For the text-containing cell, return its midpoint in (x, y) coordinate format. 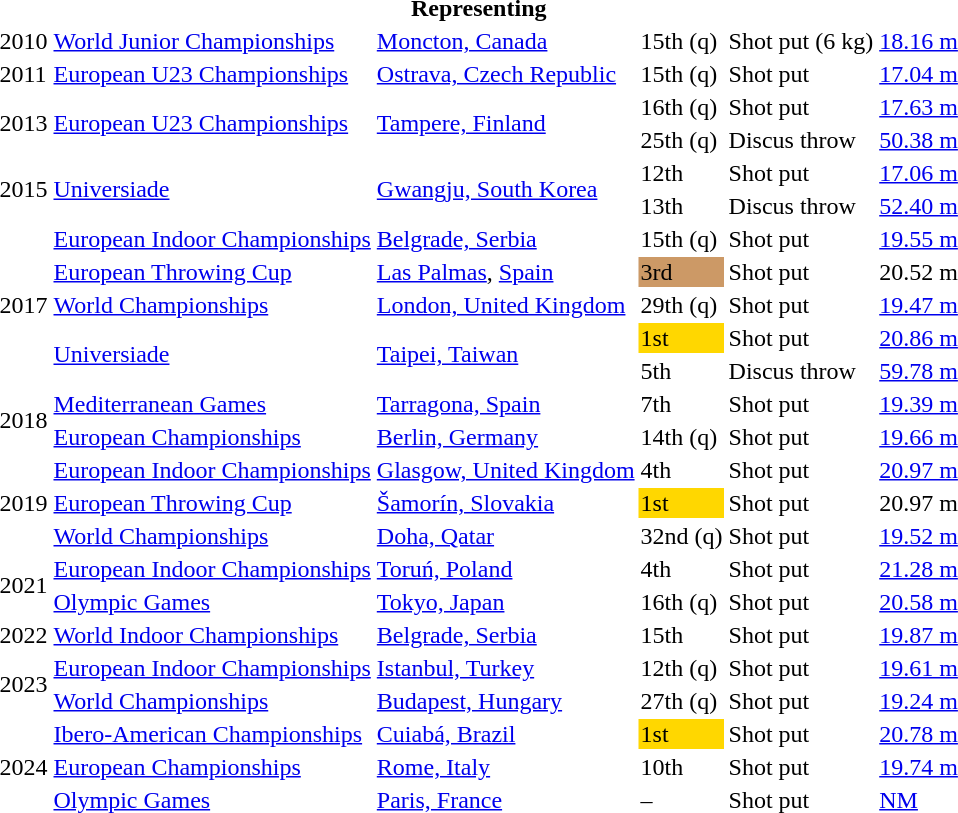
Moncton, Canada (506, 41)
5th (682, 371)
London, United Kingdom (506, 305)
Gwangju, South Korea (506, 190)
Mediterranean Games (212, 404)
Rome, Italy (506, 767)
Ostrava, Czech Republic (506, 74)
Cuiabá, Brazil (506, 734)
12th (q) (682, 668)
Budapest, Hungary (506, 701)
12th (682, 173)
Tarragona, Spain (506, 404)
7th (682, 404)
Berlin, Germany (506, 437)
Shot put (6 kg) (801, 41)
Šamorín, Slovakia (506, 503)
13th (682, 206)
Ibero-American Championships (212, 734)
World Junior Championships (212, 41)
World Indoor Championships (212, 635)
Taipei, Taiwan (506, 354)
Doha, Qatar (506, 536)
Toruń, Poland (506, 569)
15th (682, 635)
10th (682, 767)
14th (q) (682, 437)
27th (q) (682, 701)
Istanbul, Turkey (506, 668)
Olympic Games (212, 602)
25th (q) (682, 140)
Tokyo, Japan (506, 602)
Tampere, Finland (506, 124)
3rd (682, 272)
Las Palmas, Spain (506, 272)
Glasgow, United Kingdom (506, 470)
32nd (q) (682, 536)
29th (q) (682, 305)
